Output the (x, y) coordinate of the center of the cell containing the given text.  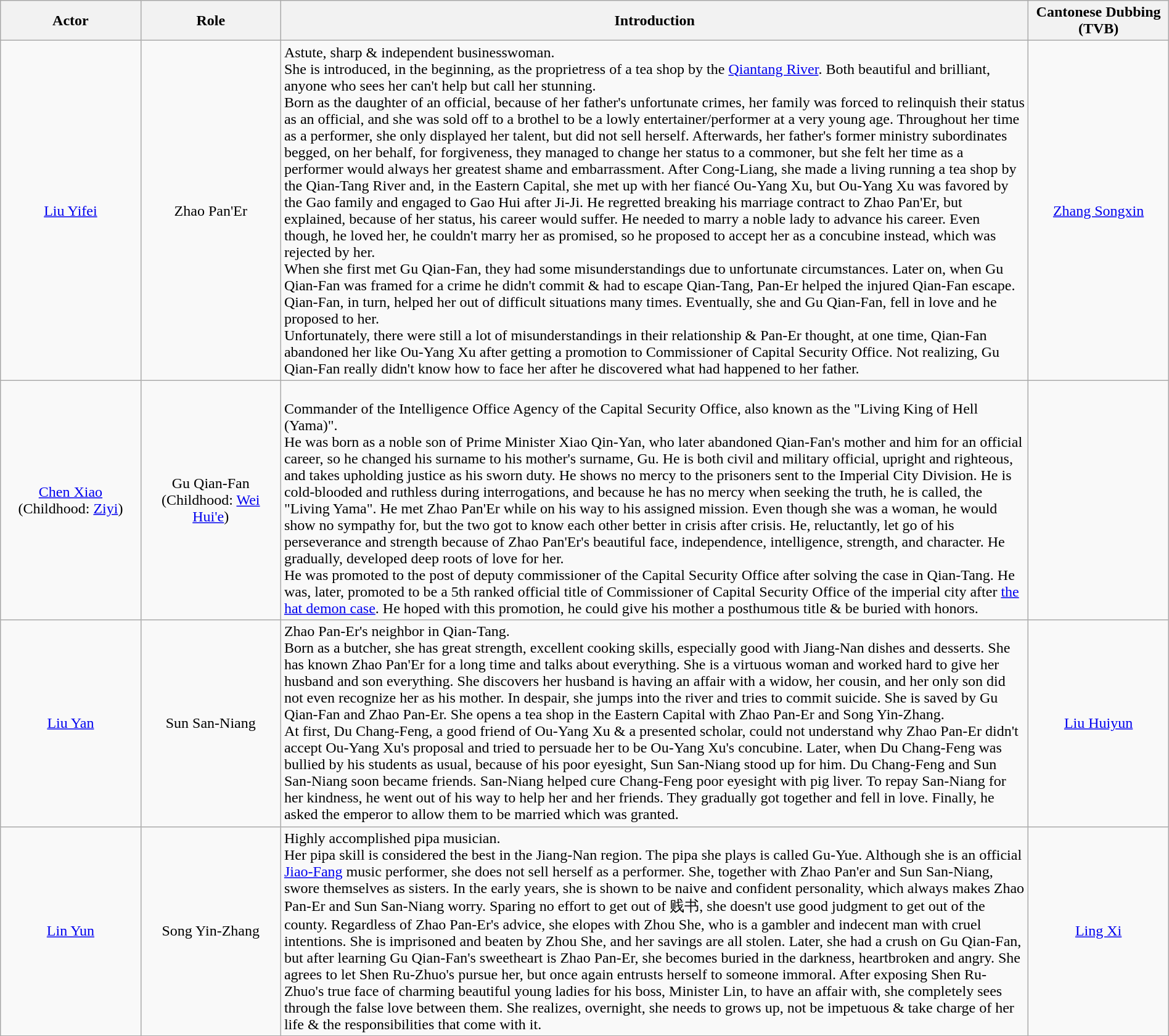
Chen Xiao (Childhood: Ziyi) (70, 500)
Ling Xi (1099, 931)
Gu Qian-Fan(Childhood: Wei Hui'e) (211, 500)
Liu Yifei (70, 211)
Cantonese Dubbing (TVB) (1099, 21)
Actor (70, 21)
Song Yin-Zhang (211, 931)
Lin Yun (70, 931)
Introduction (655, 21)
Zhao Pan'Er (211, 211)
Sun San-Niang (211, 724)
Zhang Songxin (1099, 211)
Liu Huiyun (1099, 724)
Role (211, 21)
Liu Yan (70, 724)
